From the cell containing the given text, extract its center point as [x, y] coordinate. 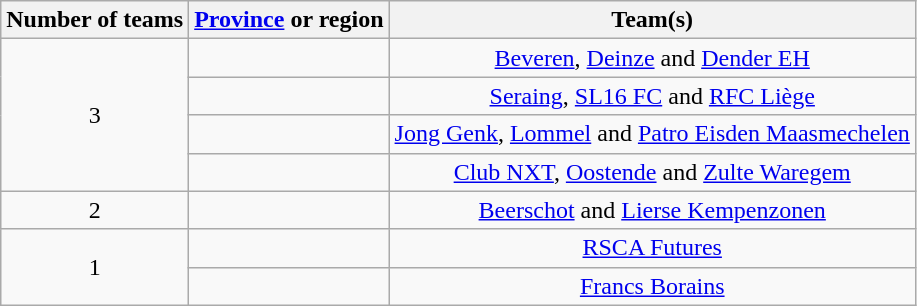
Seraing, SL16 FC and RFC Liège [652, 96]
Jong Genk, Lommel and Patro Eisden Maasmechelen [652, 134]
Beerschot and Lierse Kempenzonen [652, 210]
Beveren, Deinze and Dender EH [652, 58]
Province or region [289, 20]
Club NXT, Oostende and Zulte Waregem [652, 172]
3 [95, 115]
Francs Borains [652, 286]
2 [95, 210]
RSCA Futures [652, 248]
Team(s) [652, 20]
1 [95, 267]
Number of teams [95, 20]
